Identify which cell holds the provided text, then report its [X, Y] central coordinate. 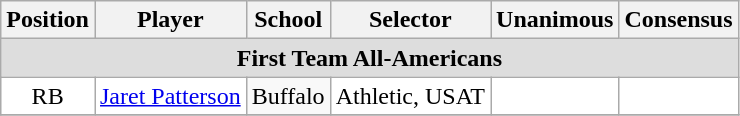
Player [170, 20]
First Team All-Americans [370, 58]
Athletic, USAT [410, 96]
Jaret Patterson [170, 96]
Unanimous [555, 20]
RB [48, 96]
School [288, 20]
Position [48, 20]
Buffalo [288, 96]
Consensus [678, 20]
Selector [410, 20]
